Locate the cell with the specified text and output its (x, y) center coordinate. 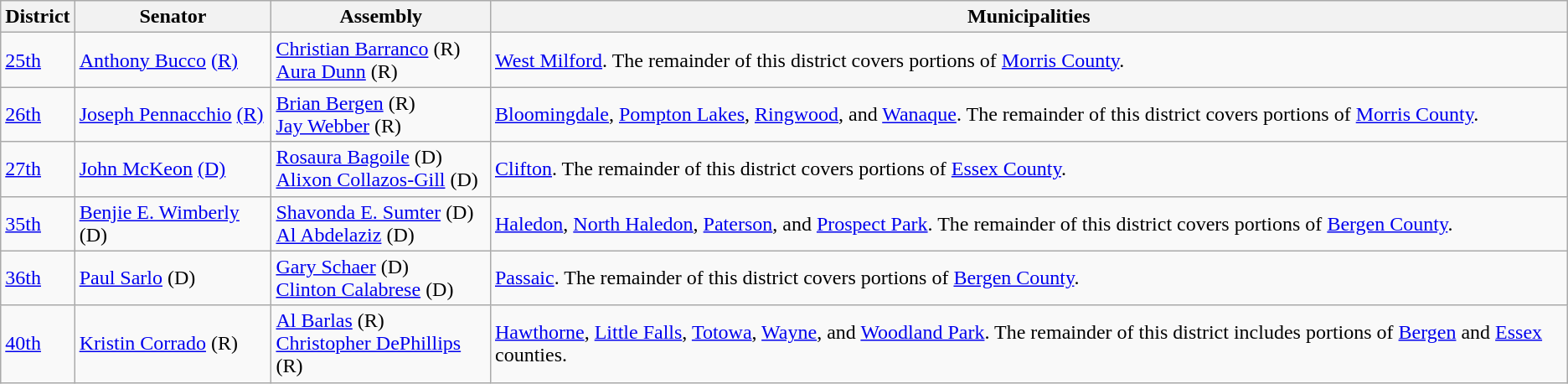
West Milford. The remainder of this district covers portions of Morris County. (1029, 60)
Kristin Corrado (R) (173, 344)
Gary Schaer (D)Clinton Calabrese (D) (381, 278)
Bloomingdale, Pompton Lakes, Ringwood, and Wanaque. The remainder of this district covers portions of Morris County. (1029, 114)
Paul Sarlo (D) (173, 278)
Rosaura Bagoile (D)Alixon Collazos-Gill (D) (381, 169)
25th (38, 60)
Benjie E. Wimberly (D) (173, 223)
35th (38, 223)
Christian Barranco (R)Aura Dunn (R) (381, 60)
Passaic. The remainder of this district covers portions of Bergen County. (1029, 278)
Shavonda E. Sumter (D)Al Abdelaziz (D) (381, 223)
Joseph Pennacchio (R) (173, 114)
Haledon, North Haledon, Paterson, and Prospect Park. The remainder of this district covers portions of Bergen County. (1029, 223)
26th (38, 114)
36th (38, 278)
Clifton. The remainder of this district covers portions of Essex County. (1029, 169)
Municipalities (1029, 17)
Senator (173, 17)
John McKeon (D) (173, 169)
District (38, 17)
Anthony Bucco (R) (173, 60)
Hawthorne, Little Falls, Totowa, Wayne, and Woodland Park. The remainder of this district includes portions of Bergen and Essex counties. (1029, 344)
Assembly (381, 17)
27th (38, 169)
Brian Bergen (R)Jay Webber (R) (381, 114)
40th (38, 344)
Al Barlas (R)Christopher DePhillips (R) (381, 344)
